Locate the cell with the specified text and output its [X, Y] center coordinate. 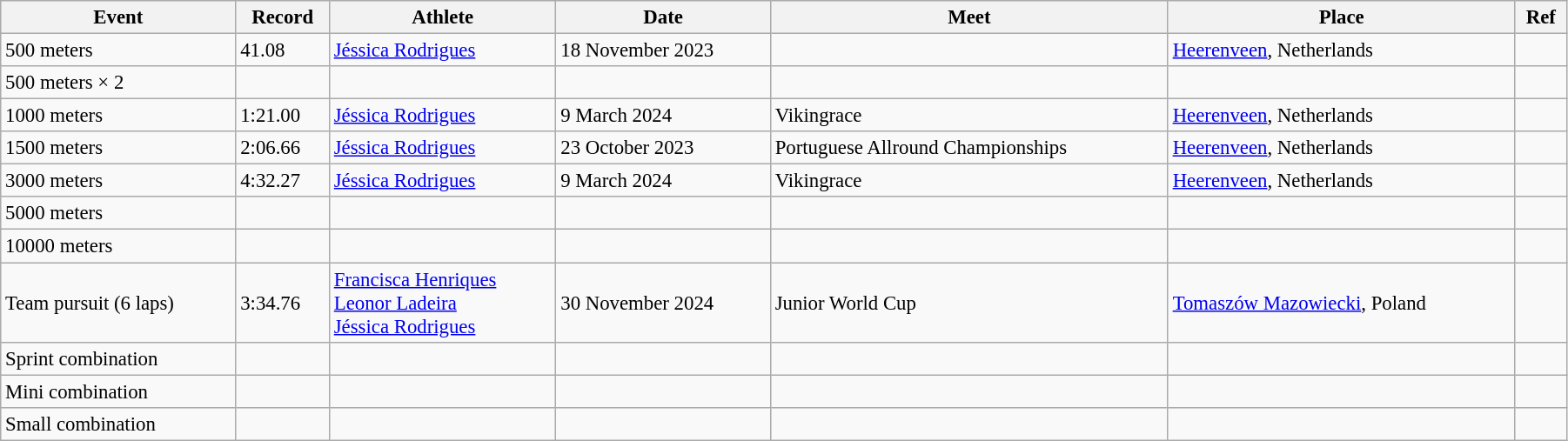
Sprint combination [118, 358]
3:34.76 [283, 303]
Mini combination [118, 391]
1000 meters [118, 116]
Athlete [442, 17]
10000 meters [118, 246]
Tomaszów Mazowiecki, Poland [1342, 303]
Small combination [118, 424]
Ref [1540, 17]
Meet [969, 17]
1:21.00 [283, 116]
Francisca HenriquesLeonor LadeiraJéssica Rodrigues [442, 303]
41.08 [283, 50]
Junior World Cup [969, 303]
Portuguese Allround Championships [969, 148]
1500 meters [118, 148]
30 November 2024 [663, 303]
2:06.66 [283, 148]
500 meters × 2 [118, 83]
Date [663, 17]
500 meters [118, 50]
5000 meters [118, 213]
Event [118, 17]
Record [283, 17]
18 November 2023 [663, 50]
3000 meters [118, 181]
4:32.27 [283, 181]
23 October 2023 [663, 148]
Team pursuit (6 laps) [118, 303]
Place [1342, 17]
